Determine the [x, y] coordinate at the center of the cell enclosing the given text.  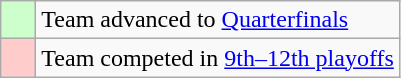
Team competed in 9th–12th playoffs [218, 58]
Team advanced to Quarterfinals [218, 20]
